Return [x, y] of the center of cell containing provided text 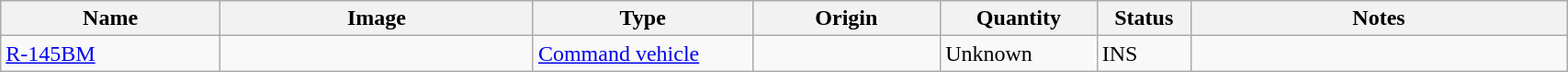
R-145BM [110, 54]
INS [1144, 54]
Status [1144, 18]
Quantity [1019, 18]
Command vehicle [643, 54]
Image [377, 18]
Origin [847, 18]
Name [110, 18]
Notes [1378, 18]
Unknown [1019, 54]
Type [643, 18]
